Find where the given text appears and provide that cell's center as [x, y] coordinate. 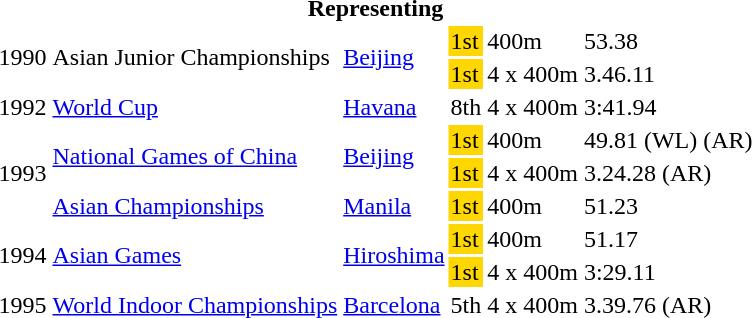
Havana [394, 107]
Asian Games [195, 256]
World Cup [195, 107]
National Games of China [195, 156]
Hiroshima [394, 256]
8th [466, 107]
Asian Championships [195, 206]
Asian Junior Championships [195, 58]
Manila [394, 206]
